Extract the (X, Y) coordinate from the center of the cell holding the provided text.  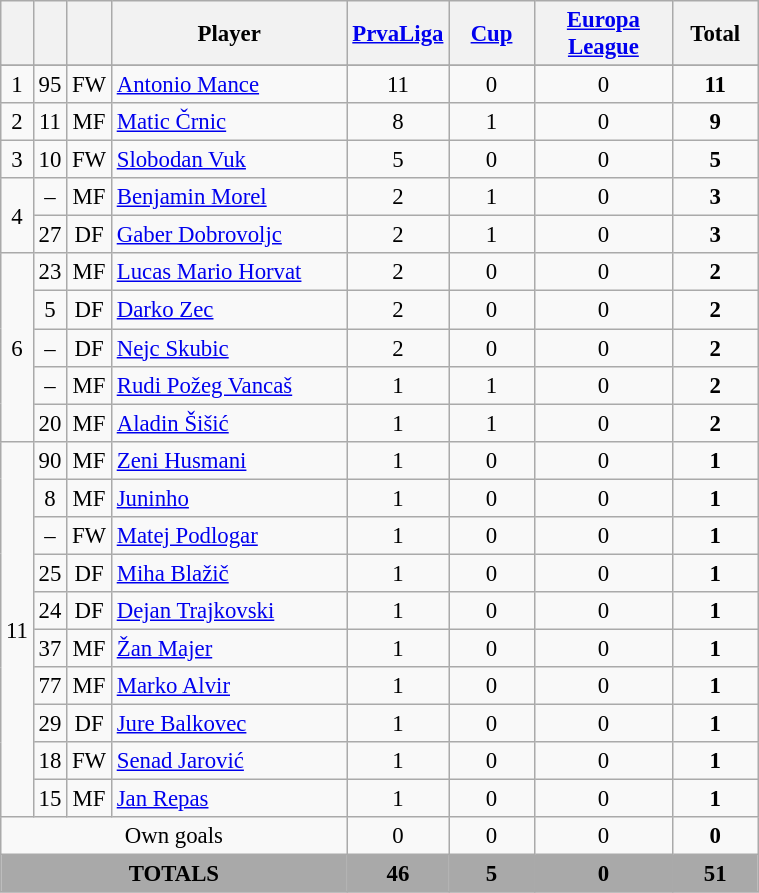
9 (715, 122)
29 (50, 724)
25 (50, 573)
Matej Podlogar (229, 536)
TOTALS (174, 874)
6 (18, 348)
Marko Alvir (229, 686)
51 (715, 874)
Gaber Dobrovoljc (229, 235)
Europa League (603, 34)
27 (50, 235)
Juninho (229, 498)
Slobodan Vuk (229, 160)
Nejc Skubic (229, 348)
18 (50, 761)
Žan Majer (229, 648)
4 (18, 216)
Lucas Mario Horvat (229, 273)
Cup (492, 34)
Jure Balkovec (229, 724)
95 (50, 85)
90 (50, 460)
PrvaLiga (398, 34)
Jan Repas (229, 799)
Matic Črnic (229, 122)
23 (50, 273)
37 (50, 648)
Player (229, 34)
Miha Blažič (229, 573)
Aladin Šišić (229, 423)
46 (398, 874)
Rudi Požeg Vancaš (229, 385)
Darko Zec (229, 310)
20 (50, 423)
Benjamin Morel (229, 197)
Senad Jarović (229, 761)
Antonio Mance (229, 85)
Total (715, 34)
24 (50, 611)
15 (50, 799)
77 (50, 686)
Own goals (174, 836)
10 (50, 160)
Zeni Husmani (229, 460)
Dejan Trajkovski (229, 611)
